Capture the cell that displays the provided text and extract its (x, y) central coordinate. 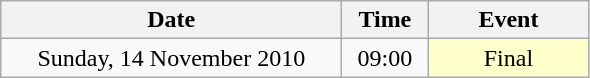
Final (508, 58)
09:00 (385, 58)
Time (385, 20)
Sunday, 14 November 2010 (172, 58)
Date (172, 20)
Event (508, 20)
